Extract the (X, Y) coordinate from the center of the cell holding the provided text.  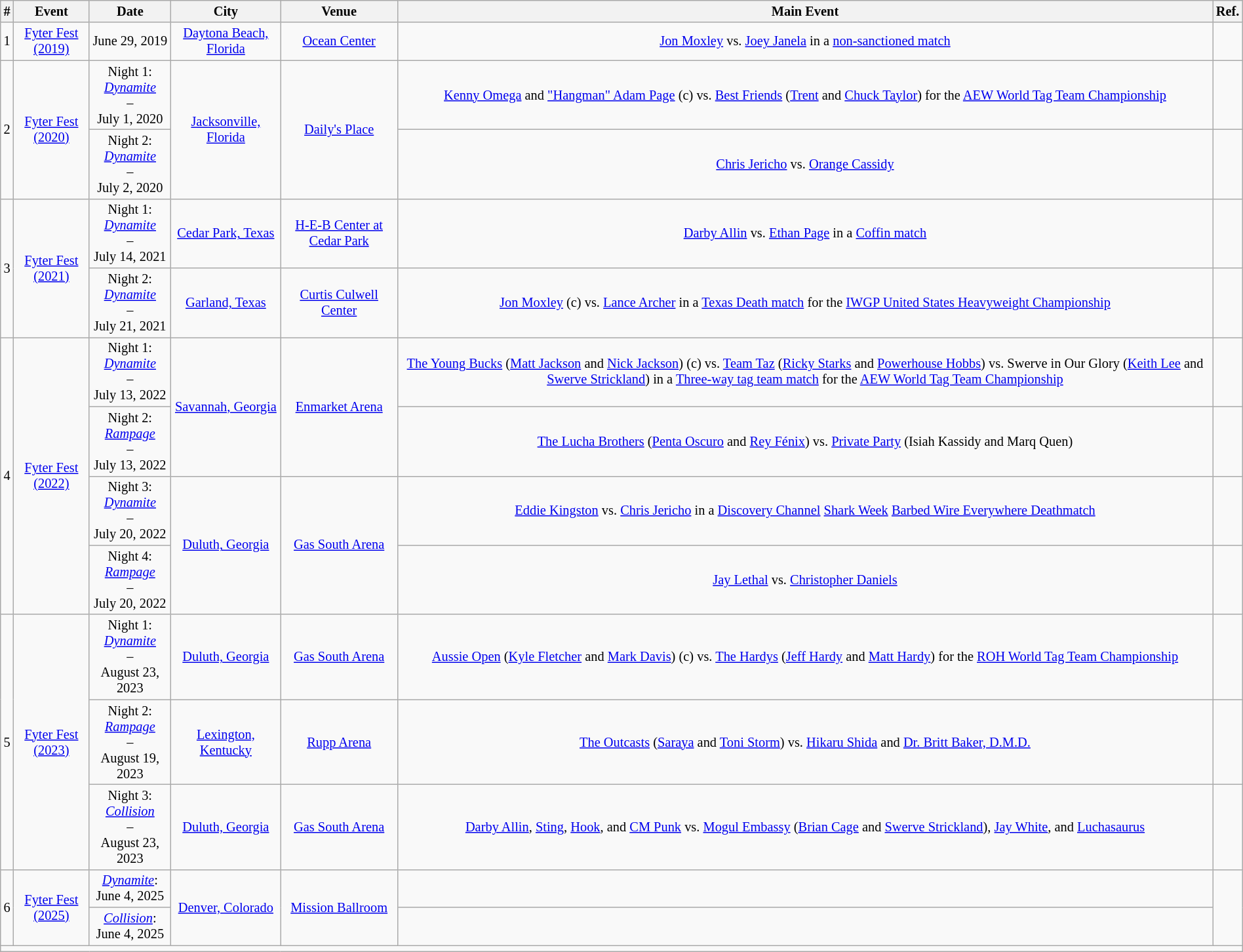
# (7, 11)
Fyter Fest (2019) (52, 41)
Night 1:Dynamite–July 14, 2021 (130, 233)
Fyter Fest (2023) (52, 742)
Savannah, Georgia (226, 407)
Garland, Texas (226, 303)
Night 1:Dynamite–August 23, 2023 (130, 657)
Venue (339, 11)
Date (130, 11)
Event (52, 11)
Night 1:Dynamite–July 13, 2022 (130, 372)
Dynamite:June 4, 2025 (130, 888)
2 (7, 130)
Darby Allin vs. Ethan Page in a Coffin match (805, 233)
Jay Lethal vs. Christopher Daniels (805, 580)
H-E-B Center at Cedar Park (339, 233)
Fyter Fest (2021) (52, 268)
The Lucha Brothers (Penta Oscuro and Rey Fénix) vs. Private Party (Isiah Kassidy and Marq Quen) (805, 441)
Darby Allin, Sting, Hook, and CM Punk vs. Mogul Embassy (Brian Cage and Swerve Strickland), Jay White, and Luchasaurus (805, 827)
Fyter Fest (2020) (52, 130)
Rupp Arena (339, 742)
5 (7, 742)
Night 2:Rampage–July 13, 2022 (130, 441)
Kenny Omega and "Hangman" Adam Page (c) vs. Best Friends (Trent and Chuck Taylor) for the AEW World Tag Team Championship (805, 95)
Collision:June 4, 2025 (130, 926)
Jon Moxley (c) vs. Lance Archer in a Texas Death match for the IWGP United States Heavyweight Championship (805, 303)
Night 2:Dynamite–July 21, 2021 (130, 303)
Curtis Culwell Center (339, 303)
Ocean Center (339, 41)
Aussie Open (Kyle Fletcher and Mark Davis) (c) vs. The Hardys (Jeff Hardy and Matt Hardy) for the ROH World Tag Team Championship (805, 657)
Night 3:Collision–August 23, 2023 (130, 827)
Mission Ballroom (339, 907)
City (226, 11)
The Outcasts (Saraya and Toni Storm) vs. Hikaru Shida and Dr. Britt Baker, D.M.D. (805, 742)
Eddie Kingston vs. Chris Jericho in a Discovery Channel Shark Week Barbed Wire Everywhere Deathmatch (805, 511)
Denver, Colorado (226, 907)
Chris Jericho vs. Orange Cassidy (805, 164)
Main Event (805, 11)
Jon Moxley vs. Joey Janela in a non-sanctioned match (805, 41)
6 (7, 907)
Fyter Fest (2025) (52, 907)
Night 2:Rampage–August 19, 2023 (130, 742)
Fyter Fest (2022) (52, 476)
Ref. (1227, 11)
Night 2:Dynamite–July 2, 2020 (130, 164)
Jacksonville, Florida (226, 130)
Daily's Place (339, 130)
Lexington, Kentucky (226, 742)
4 (7, 476)
June 29, 2019 (130, 41)
Night 4:Rampage–July 20, 2022 (130, 580)
Cedar Park, Texas (226, 233)
Night 1:Dynamite–July 1, 2020 (130, 95)
Enmarket Arena (339, 407)
3 (7, 268)
1 (7, 41)
Daytona Beach, Florida (226, 41)
Night 3:Dynamite–July 20, 2022 (130, 511)
